Locate the cell with the specified text and output its [x, y] center coordinate. 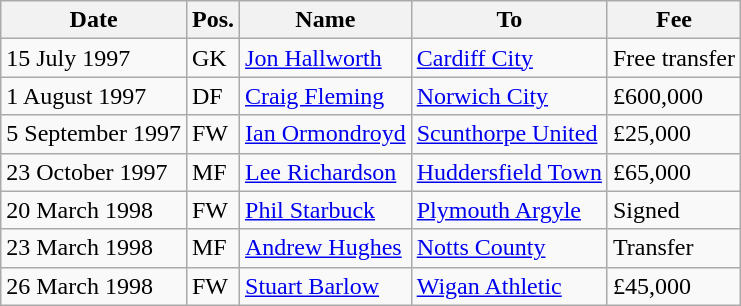
Scunthorpe United [509, 134]
Huddersfield Town [509, 172]
Name [326, 20]
Fee [674, 20]
20 March 1998 [94, 210]
5 September 1997 [94, 134]
Transfer [674, 248]
DF [212, 96]
Cardiff City [509, 58]
Stuart Barlow [326, 286]
£25,000 [674, 134]
£45,000 [674, 286]
23 March 1998 [94, 248]
Phil Starbuck [326, 210]
Jon Hallworth [326, 58]
Notts County [509, 248]
Lee Richardson [326, 172]
26 March 1998 [94, 286]
Free transfer [674, 58]
GK [212, 58]
Ian Ormondroyd [326, 134]
Date [94, 20]
Norwich City [509, 96]
1 August 1997 [94, 96]
Craig Fleming [326, 96]
Wigan Athletic [509, 286]
To [509, 20]
15 July 1997 [94, 58]
£600,000 [674, 96]
Signed [674, 210]
23 October 1997 [94, 172]
Plymouth Argyle [509, 210]
Pos. [212, 20]
£65,000 [674, 172]
Andrew Hughes [326, 248]
